Find where the given text appears and provide that cell's center as (x, y) coordinate. 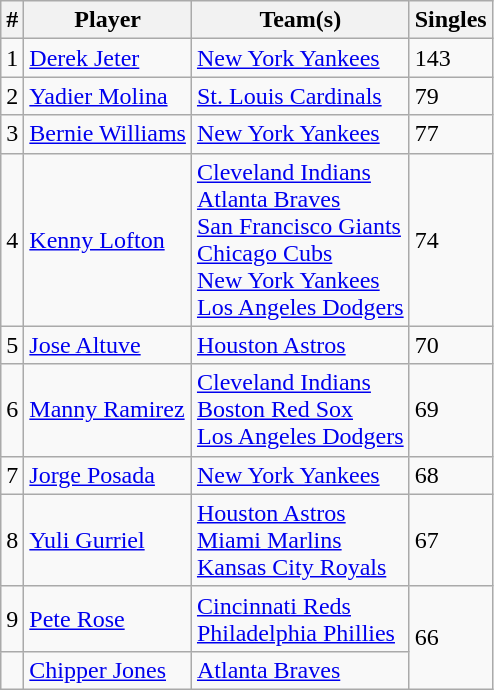
Yuli Gurriel (108, 540)
Houston Astros (300, 345)
Singles (450, 20)
9 (12, 618)
Pete Rose (108, 618)
143 (450, 58)
Jose Altuve (108, 345)
Derek Jeter (108, 58)
7 (12, 475)
1 (12, 58)
6 (12, 410)
Bernie Williams (108, 134)
Jorge Posada (108, 475)
St. Louis Cardinals (300, 96)
69 (450, 410)
Cleveland IndiansAtlanta BravesSan Francisco GiantsChicago CubsNew York YankeesLos Angeles Dodgers (300, 240)
4 (12, 240)
Kenny Lofton (108, 240)
Chipper Jones (108, 670)
Player (108, 20)
67 (450, 540)
Cleveland IndiansBoston Red SoxLos Angeles Dodgers (300, 410)
70 (450, 345)
5 (12, 345)
74 (450, 240)
2 (12, 96)
8 (12, 540)
Yadier Molina (108, 96)
Atlanta Braves (300, 670)
79 (450, 96)
Manny Ramirez (108, 410)
3 (12, 134)
77 (450, 134)
Houston AstrosMiami MarlinsKansas City Royals (300, 540)
Team(s) (300, 20)
66 (450, 638)
# (12, 20)
68 (450, 475)
Cincinnati RedsPhiladelphia Phillies (300, 618)
